Find where the given text appears and provide that cell's center as (x, y) coordinate. 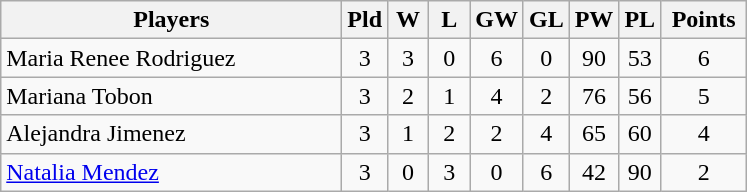
65 (594, 134)
Alejandra Jimenez (172, 134)
W (408, 20)
GW (497, 20)
76 (594, 96)
Players (172, 20)
Points (704, 20)
PL (640, 20)
60 (640, 134)
5 (704, 96)
Maria Renee Rodriguez (172, 58)
Natalia Mendez (172, 172)
Pld (365, 20)
PW (594, 20)
GL (546, 20)
56 (640, 96)
42 (594, 172)
Mariana Tobon (172, 96)
L (450, 20)
53 (640, 58)
